From the cell containing the given text, extract its center point as (X, Y) coordinate. 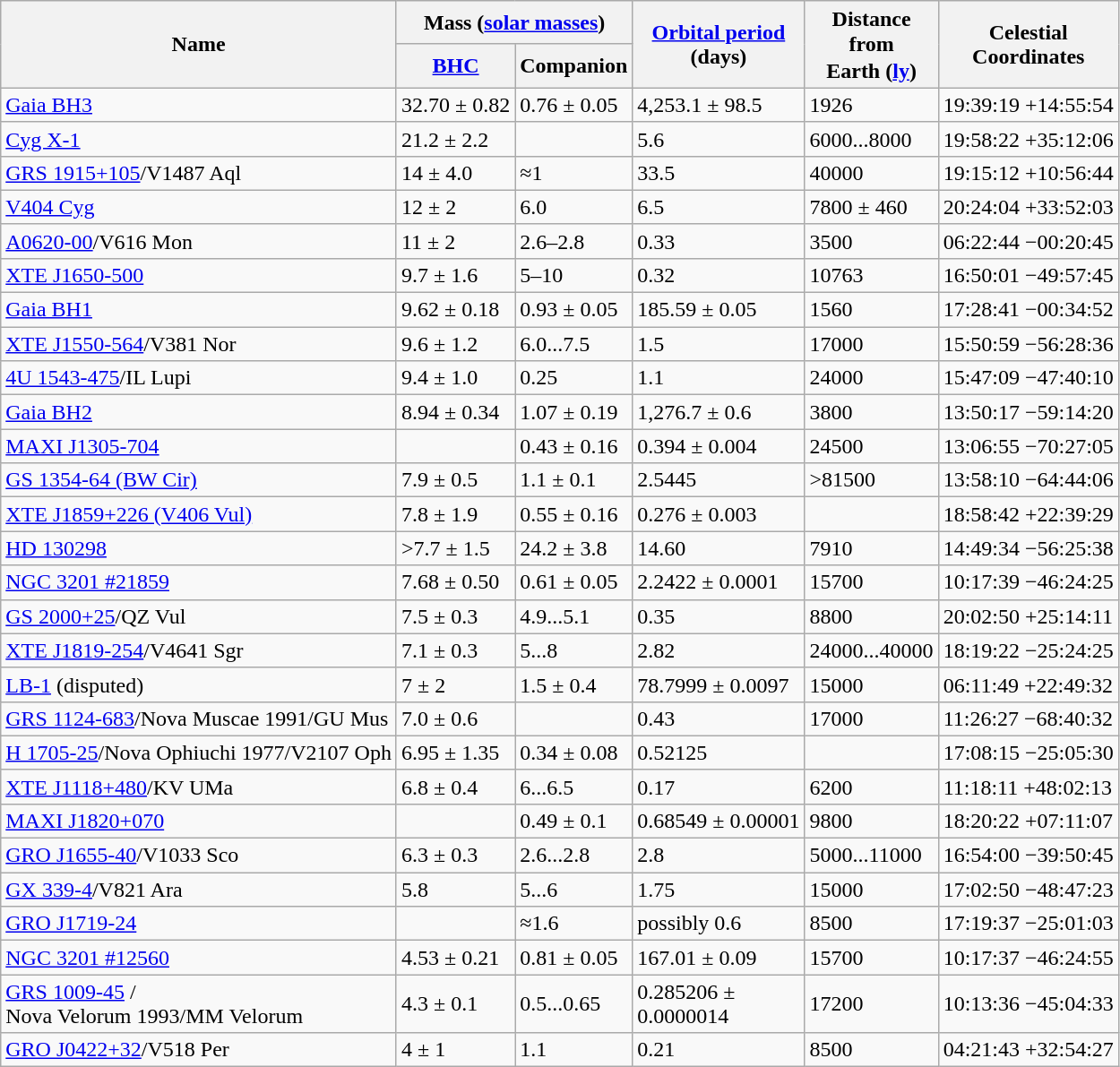
2.6...2.8 (573, 856)
06:11:49 +22:49:32 (1029, 684)
A0620-00/V616 Mon (199, 241)
0.17 (719, 787)
3500 (871, 241)
2.6–2.8 (573, 241)
6000...8000 (871, 139)
7.68 ± 0.50 (455, 582)
9.6 ± 1.2 (455, 344)
8.94 ± 0.34 (455, 412)
6...6.5 (573, 787)
24000...40000 (871, 650)
1.07 ± 0.19 (573, 412)
CelestialCoordinates (1029, 45)
BHC (455, 66)
13:06:55 −70:27:05 (1029, 446)
5...6 (573, 890)
1,276.7 ± 0.6 (719, 412)
7 ± 2 (455, 684)
XTE J1819-254/V4641 Sgr (199, 650)
0.5...0.65 (573, 1003)
10:17:37 −46:24:55 (1029, 958)
6.3 ± 0.3 (455, 856)
16:54:00 −39:50:45 (1029, 856)
17:08:15 −25:05:30 (1029, 753)
32.70 ± 0.82 (455, 105)
06:22:44 −00:20:45 (1029, 241)
6.0 (573, 207)
78.7999 ± 0.0097 (719, 684)
HD 130298 (199, 548)
0.34 ± 0.08 (573, 753)
7.8 ± 1.9 (455, 514)
10:13:36 −45:04:33 (1029, 1003)
NGC 3201 #12560 (199, 958)
6200 (871, 787)
6.5 (719, 207)
185.59 ± 0.05 (719, 310)
10:17:39 −46:24:25 (1029, 582)
0.285206 ±0.0000014 (719, 1003)
04:21:43 +32:54:27 (1029, 1050)
11:18:11 +48:02:13 (1029, 787)
2.5445 (719, 480)
1926 (871, 105)
19:39:19 +14:55:54 (1029, 105)
0.394 ± 0.004 (719, 446)
GS 1354-64 (BW Cir) (199, 480)
6.95 ± 1.35 (455, 753)
4U 1543-475/IL Lupi (199, 378)
2.82 (719, 650)
Mass (solar masses) (514, 23)
Companion (573, 66)
0.49 ± 0.1 (573, 821)
NGC 3201 #21859 (199, 582)
19:58:22 +35:12:06 (1029, 139)
Cyg X-1 (199, 139)
Gaia BH1 (199, 310)
≈1 (573, 173)
14:49:34 −56:25:38 (1029, 548)
14.60 (719, 548)
GX 339-4/V821 Ara (199, 890)
5–10 (573, 275)
13:58:10 −64:44:06 (1029, 480)
Name (199, 45)
1.75 (719, 890)
V404 Cyg (199, 207)
9.4 ± 1.0 (455, 378)
15:47:09 −47:40:10 (1029, 378)
17:28:41 −00:34:52 (1029, 310)
13:50:17 −59:14:20 (1029, 412)
7910 (871, 548)
17:02:50 −48:47:23 (1029, 890)
9.62 ± 0.18 (455, 310)
7800 ± 460 (871, 207)
167.01 ± 0.09 (719, 958)
11:26:27 −68:40:32 (1029, 719)
GRO J1719-24 (199, 924)
0.25 (573, 378)
0.81 ± 0.05 (573, 958)
15:50:59 −56:28:36 (1029, 344)
GS 2000+25/QZ Vul (199, 616)
2.2422 ± 0.0001 (719, 582)
0.21 (719, 1050)
XTE J1650-500 (199, 275)
1.1 ± 0.1 (573, 480)
1560 (871, 310)
3800 (871, 412)
0.43 ± 0.16 (573, 446)
4 ± 1 (455, 1050)
18:20:22 +07:11:07 (1029, 821)
24000 (871, 378)
GRO J0422+32/V518 Per (199, 1050)
7.5 ± 0.3 (455, 616)
6.0...7.5 (573, 344)
1.5 (719, 344)
5...8 (573, 650)
0.93 ± 0.05 (573, 310)
Gaia BH3 (199, 105)
40000 (871, 173)
Gaia BH2 (199, 412)
XTE J1118+480/KV UMa (199, 787)
MAXI J1820+070 (199, 821)
0.43 (719, 719)
0.276 ± 0.003 (719, 514)
24500 (871, 446)
33.5 (719, 173)
5.8 (455, 890)
18:58:42 +22:39:29 (1029, 514)
20:02:50 +25:14:11 (1029, 616)
MAXI J1305-704 (199, 446)
10763 (871, 275)
20:24:04 +33:52:03 (1029, 207)
H 1705-25/Nova Ophiuchi 1977/V2107 Oph (199, 753)
0.35 (719, 616)
GRS 1009-45 /Nova Velorum 1993/MM Velorum (199, 1003)
24.2 ± 3.8 (573, 548)
7.0 ± 0.6 (455, 719)
DistancefromEarth (ly) (871, 45)
GRS 1124-683/Nova Muscae 1991/GU Mus (199, 719)
11 ± 2 (455, 241)
0.68549 ± 0.00001 (719, 821)
>81500 (871, 480)
GRS 1915+105/V1487 Aql (199, 173)
0.55 ± 0.16 (573, 514)
19:15:12 +10:56:44 (1029, 173)
0.52125 (719, 753)
GRO J1655-40/V1033 Sco (199, 856)
8800 (871, 616)
>7.7 ± 1.5 (455, 548)
4.9...5.1 (573, 616)
possibly 0.6 (719, 924)
17:19:37 −25:01:03 (1029, 924)
9.7 ± 1.6 (455, 275)
0.33 (719, 241)
≈1.6 (573, 924)
5000...11000 (871, 856)
Orbital period(days) (719, 45)
XTE J1859+226 (V406 Vul) (199, 514)
7.9 ± 0.5 (455, 480)
12 ± 2 (455, 207)
XTE J1550-564/V381 Nor (199, 344)
LB-1 (disputed) (199, 684)
4,253.1 ± 98.5 (719, 105)
7.1 ± 0.3 (455, 650)
2.8 (719, 856)
0.32 (719, 275)
17200 (871, 1003)
14 ± 4.0 (455, 173)
6.8 ± 0.4 (455, 787)
0.61 ± 0.05 (573, 582)
9800 (871, 821)
4.3 ± 0.1 (455, 1003)
18:19:22 −25:24:25 (1029, 650)
4.53 ± 0.21 (455, 958)
0.76 ± 0.05 (573, 105)
5.6 (719, 139)
21.2 ± 2.2 (455, 139)
16:50:01 −49:57:45 (1029, 275)
1.5 ± 0.4 (573, 684)
